Locate the cell with the specified text and output its (X, Y) center coordinate. 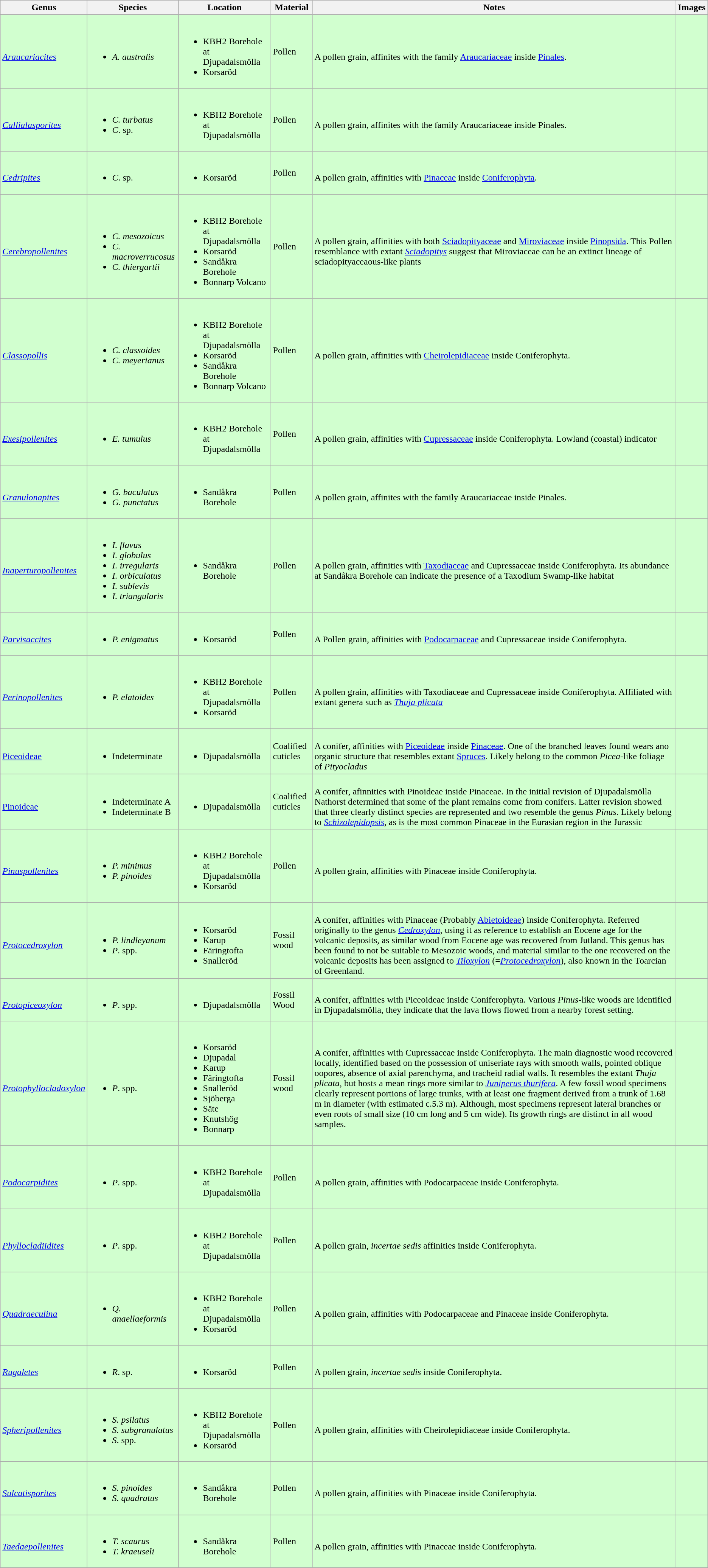
Pinoideae (44, 801)
Q. anaellaeformis (133, 1309)
Classopollis (44, 350)
A pollen grain, affinities with Cupressaceae inside Coniferophyta. Lowland (coastal) indicator (494, 434)
Indeterminate AIndeterminate B (133, 801)
Protophyllocladoxylon (44, 1083)
C. classoidesC. meyerianus (133, 350)
Fossil Wood (292, 1000)
T. scaurusT. kraeuseli (133, 1541)
C. sp. (133, 173)
S. pinoidesS. quadratus (133, 1488)
Rugaletes (44, 1367)
Quadraeculina (44, 1309)
Material (292, 8)
A Pollen grain, affinities with Podocarpaceae and Cupressaceae inside Coniferophyta. (494, 634)
A pollen grain, affinities with Podocarpaceae and Pinaceae inside Coniferophyta. (494, 1309)
P. elatoides (133, 692)
P. lindleyanumP. spp. (133, 940)
A. australis (133, 51)
Piceoideae (44, 751)
Inaperturopollenites (44, 565)
KorsarödKarupFäringtoftaSnalleröd (225, 940)
KorsarödDjupadalKarupFäringtoftaSnallerödSjöbergaSäteKnutshögBonnarp (225, 1083)
Cedripites (44, 173)
Pinuspollenites (44, 866)
Notes (494, 8)
R. sp. (133, 1367)
P. enigmatus (133, 634)
A pollen grain, affinities with Podocarpaceae inside Coniferophyta. (494, 1177)
E. tumulus (133, 434)
Granulonapites (44, 492)
C. turbatusC. sp. (133, 120)
C. mesozoicusC. macroverrucosusC. thiergartii (133, 246)
S. psilatusS. subgranulatusS. spp. (133, 1425)
Podocarpidites (44, 1177)
Protopiceoxylon (44, 1000)
Sulcatisporites (44, 1488)
A pollen grain, incertae sedis inside Coniferophyta. (494, 1367)
Taedaepollenites (44, 1541)
Spheripollenites (44, 1425)
Cerebropollenites (44, 246)
Araucariacites (44, 51)
Perinopollenites (44, 692)
I. flavusI. globulusI. irregularisI. orbiculatusI. sublevisI. triangularis (133, 565)
Parvisaccites (44, 634)
Callialasporites (44, 120)
Phyllocladiidites (44, 1241)
Images (692, 8)
Species (133, 8)
Protocedroxylon (44, 940)
Indeterminate (133, 751)
A pollen grain, incertae sedis affinities inside Coniferophyta. (494, 1241)
P. minimusP. pinoides (133, 866)
G. baculatusG. punctatus (133, 492)
Location (225, 8)
Genus (44, 8)
A pollen grain, affinities with Taxodiaceae and Cupressaceae inside Coniferophyta. Affiliated with extant genera such as Thuja plicata (494, 692)
Exesipollenites (44, 434)
